Pinpoint the cell where the given text exists, returning its [x, y] midpoint coordinate. 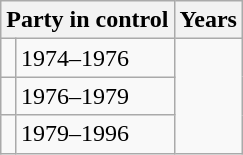
1974–1976 [94, 58]
1976–1979 [94, 96]
1979–1996 [94, 134]
Years [208, 20]
Party in control [88, 20]
